Return the (X, Y) coordinate for the center point of the cell that contains the specified text.  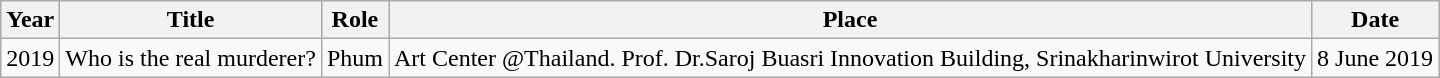
2019 (30, 58)
Title (191, 20)
Date (1376, 20)
Who is the real murderer? (191, 58)
Phum (354, 58)
Year (30, 20)
8 June 2019 (1376, 58)
Role (354, 20)
Place (850, 20)
Art Center @Thailand. Prof. Dr.Saroj Buasri Innovation Building, Srinakharinwirot University (850, 58)
